Scan for the cell matching the given text and deliver its [x, y] coordinate at center. 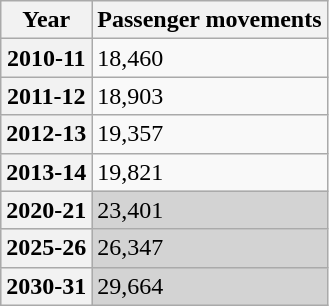
19,821 [210, 172]
18,460 [210, 58]
18,903 [210, 96]
2013-14 [46, 172]
19,357 [210, 134]
Passenger movements [210, 20]
Year [46, 20]
2011-12 [46, 96]
29,664 [210, 286]
2025-26 [46, 248]
2030-31 [46, 286]
2010-11 [46, 58]
2012-13 [46, 134]
23,401 [210, 210]
2020-21 [46, 210]
26,347 [210, 248]
